Extract the [x, y] coordinate from the center of the cell holding the provided text.  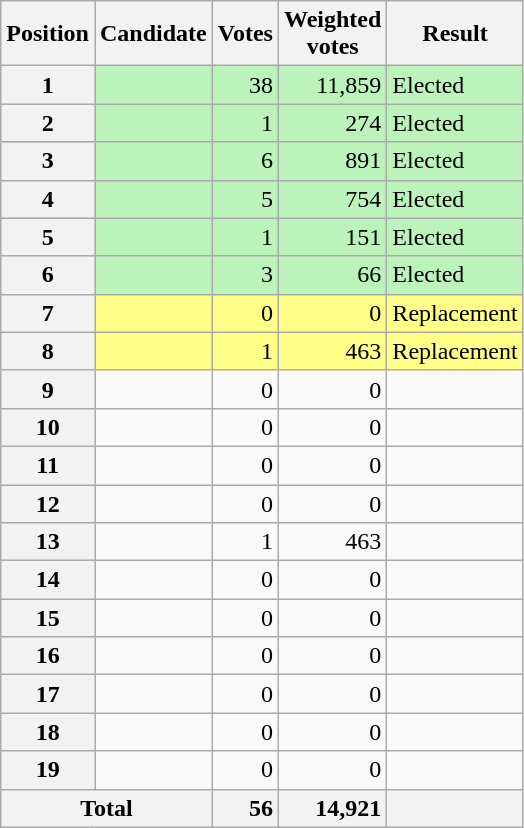
66 [332, 275]
Candidate [153, 34]
12 [48, 503]
16 [48, 656]
19 [48, 770]
11,859 [332, 85]
9 [48, 389]
38 [245, 85]
754 [332, 199]
8 [48, 351]
Result [455, 34]
4 [48, 199]
18 [48, 732]
10 [48, 427]
14 [48, 580]
7 [48, 313]
13 [48, 542]
274 [332, 123]
151 [332, 237]
Weightedvotes [332, 34]
Total [107, 808]
Votes [245, 34]
56 [245, 808]
17 [48, 694]
891 [332, 161]
Position [48, 34]
15 [48, 618]
2 [48, 123]
14,921 [332, 808]
11 [48, 465]
